Search for the cell housing the specified text and yield its (X, Y) center coordinate. 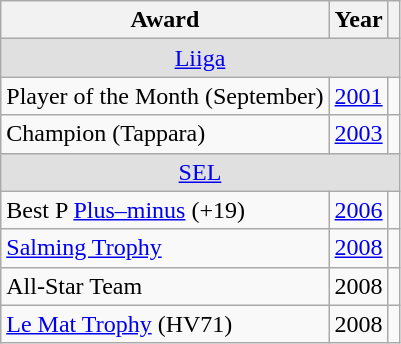
All-Star Team (165, 286)
Salming Trophy (165, 248)
Liiga (200, 58)
2001 (358, 96)
Le Mat Trophy (HV71) (165, 324)
Award (165, 20)
2006 (358, 210)
Champion (Tappara) (165, 134)
SEL (200, 172)
Player of the Month (September) (165, 96)
Year (358, 20)
Best P Plus–minus (+19) (165, 210)
2003 (358, 134)
